Extract the (x, y) coordinate from the center of the cell holding the provided text.  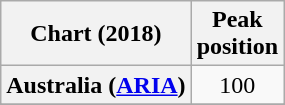
Chart (2018) (96, 34)
100 (237, 85)
Peak position (237, 34)
Australia (ARIA) (96, 85)
